Find where the given text appears and provide that cell's center as (X, Y) coordinate. 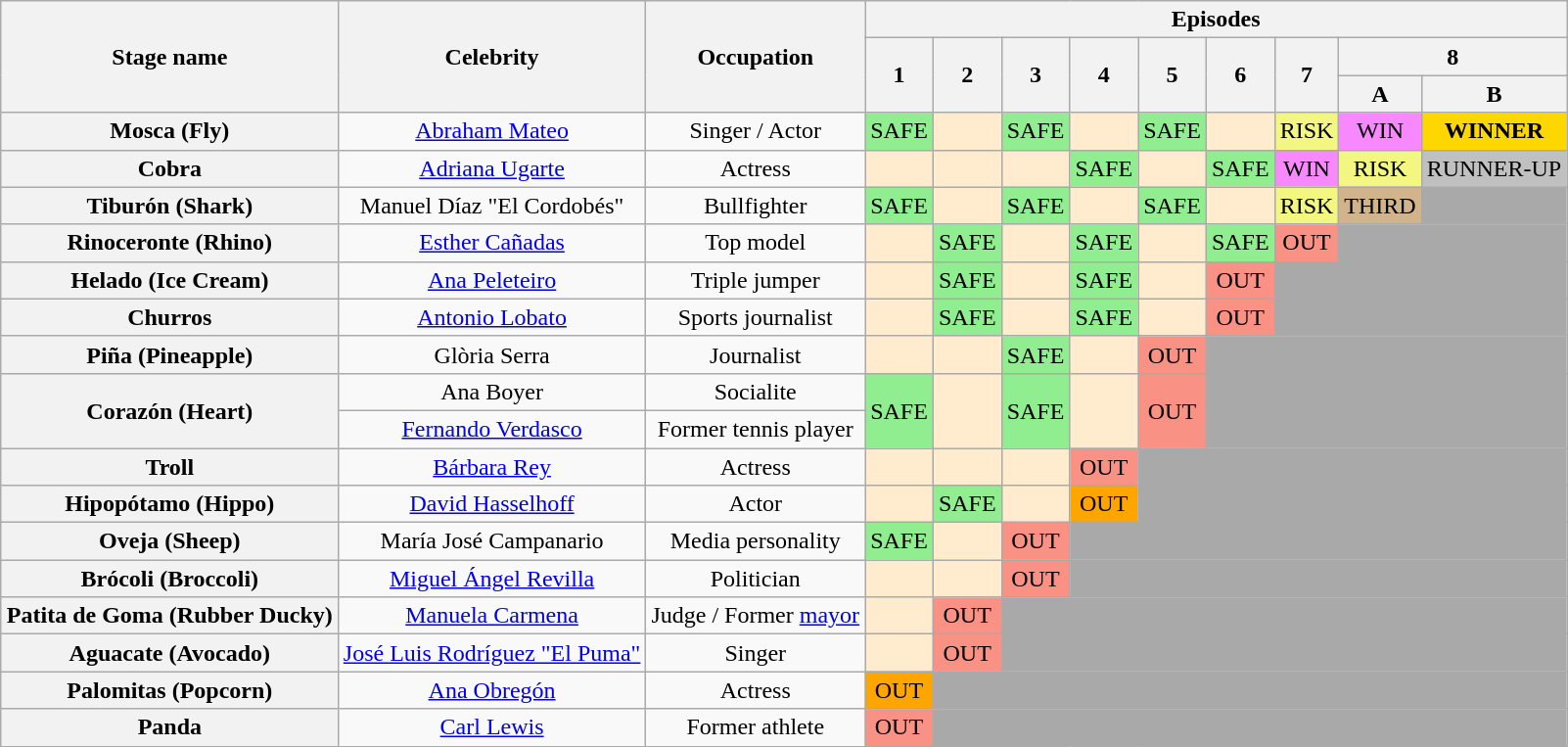
Episodes (1216, 20)
Singer (756, 653)
Bárbara Rey (491, 467)
Celebrity (491, 57)
Ana Peleteiro (491, 280)
Singer / Actor (756, 131)
Carl Lewis (491, 727)
David Hasselhoff (491, 504)
José Luis Rodríguez "El Puma" (491, 653)
Socialite (756, 392)
Ana Boyer (491, 392)
Former athlete (756, 727)
Glòria Serra (491, 354)
5 (1173, 75)
8 (1453, 57)
Adriana Ugarte (491, 168)
Former tennis player (756, 429)
Oveja (Sheep) (169, 541)
Media personality (756, 541)
Churros (169, 317)
6 (1240, 75)
3 (1036, 75)
B (1494, 94)
Tiburón (Shark) (169, 206)
Triple jumper (756, 280)
Palomitas (Popcorn) (169, 690)
Sports journalist (756, 317)
Brócoli (Broccoli) (169, 579)
Patita de Goma (Rubber Ducky) (169, 616)
Journalist (756, 354)
Troll (169, 467)
7 (1307, 75)
1 (899, 75)
Cobra (169, 168)
Stage name (169, 57)
Hipopótamo (Hippo) (169, 504)
Manuel Díaz "El Cordobés" (491, 206)
Corazón (Heart) (169, 410)
María José Campanario (491, 541)
Mosca (Fly) (169, 131)
Bullfighter (756, 206)
Piña (Pineapple) (169, 354)
Helado (Ice Cream) (169, 280)
Occupation (756, 57)
RUNNER-UP (1494, 168)
Politician (756, 579)
Top model (756, 243)
Abraham Mateo (491, 131)
Ana Obregón (491, 690)
Actor (756, 504)
THIRD (1380, 206)
2 (967, 75)
Panda (169, 727)
WINNER (1494, 131)
Esther Cañadas (491, 243)
Aguacate (Avocado) (169, 653)
Judge / Former mayor (756, 616)
Manuela Carmena (491, 616)
Rinoceronte (Rhino) (169, 243)
4 (1104, 75)
Antonio Lobato (491, 317)
A (1380, 94)
Miguel Ángel Revilla (491, 579)
Fernando Verdasco (491, 429)
